Pinpoint the cell where the given text exists, returning its [x, y] midpoint coordinate. 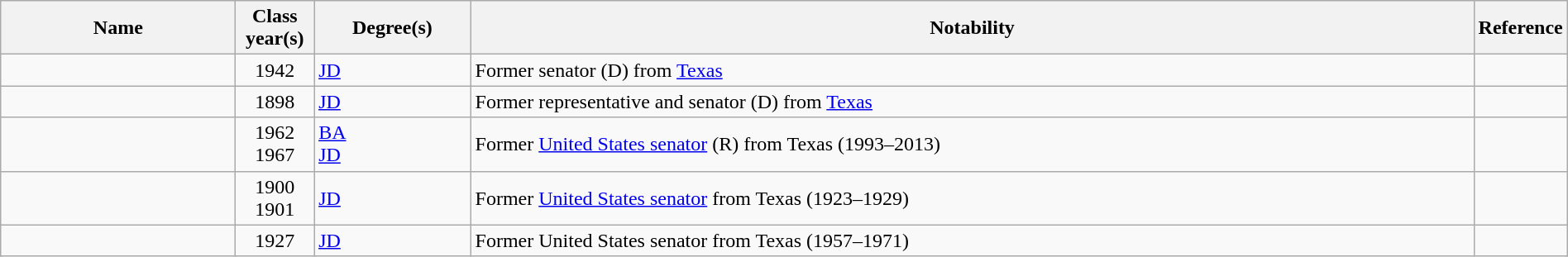
Name [118, 28]
1942 [275, 70]
Former representative and senator (D) from Texas [973, 102]
Former United States senator (R) from Texas (1993–2013) [973, 144]
Former senator (D) from Texas [973, 70]
1898 [275, 102]
Notability [973, 28]
19621967 [275, 144]
Former United States senator from Texas (1957–1971) [973, 240]
19001901 [275, 198]
Degree(s) [392, 28]
Class year(s) [275, 28]
Former United States senator from Texas (1923–1929) [973, 198]
BAJD [392, 144]
1927 [275, 240]
Reference [1520, 28]
